Extract the (x, y) coordinate from the center of the cell holding the provided text.  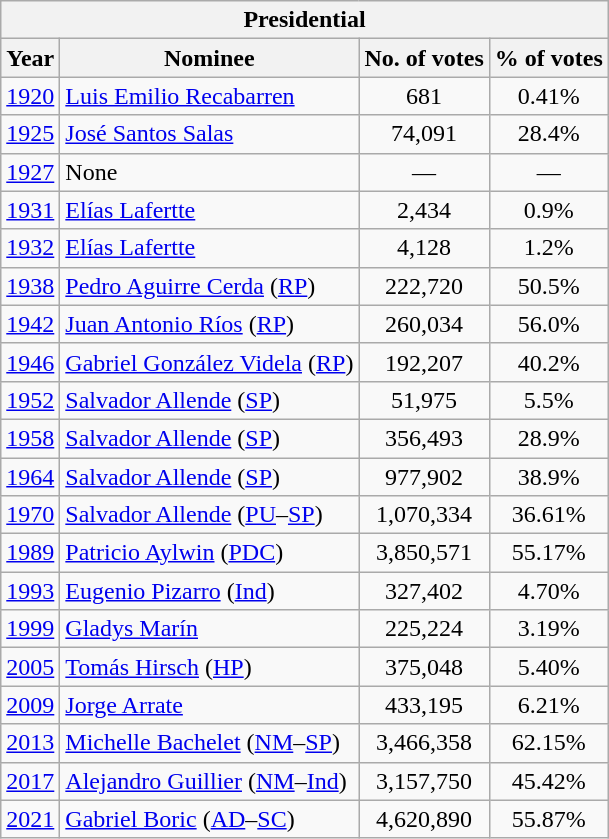
Patricio Aylwin (PDC) (210, 553)
Presidential (305, 20)
225,224 (424, 629)
Gladys Marín (210, 629)
40.2% (548, 362)
1964 (30, 477)
192,207 (424, 362)
4,620,890 (424, 819)
3,157,750 (424, 781)
Luis Emilio Recabarren (210, 96)
1958 (30, 438)
Pedro Aguirre Cerda (RP) (210, 286)
Gabriel González Videla (RP) (210, 362)
2,434 (424, 210)
Jorge Arrate (210, 705)
51,975 (424, 400)
Nominee (210, 58)
1942 (30, 324)
55.87% (548, 819)
327,402 (424, 591)
55.17% (548, 553)
Alejandro Guillier (NM–Ind) (210, 781)
1952 (30, 400)
1920 (30, 96)
2009 (30, 705)
Year (30, 58)
1,070,334 (424, 515)
Juan Antonio Ríos (RP) (210, 324)
1.2% (548, 248)
28.9% (548, 438)
1993 (30, 591)
% of votes (548, 58)
Tomás Hirsch (HP) (210, 667)
260,034 (424, 324)
1927 (30, 172)
2017 (30, 781)
62.15% (548, 743)
433,195 (424, 705)
38.9% (548, 477)
977,902 (424, 477)
1999 (30, 629)
56.0% (548, 324)
50.5% (548, 286)
Michelle Bachelet (NM–SP) (210, 743)
No. of votes (424, 58)
1946 (30, 362)
6.21% (548, 705)
1938 (30, 286)
681 (424, 96)
4.70% (548, 591)
375,048 (424, 667)
3,850,571 (424, 553)
2013 (30, 743)
None (210, 172)
5.5% (548, 400)
Eugenio Pizarro (Ind) (210, 591)
3.19% (548, 629)
356,493 (424, 438)
1932 (30, 248)
2005 (30, 667)
36.61% (548, 515)
222,720 (424, 286)
1931 (30, 210)
74,091 (424, 134)
1925 (30, 134)
3,466,358 (424, 743)
5.40% (548, 667)
1970 (30, 515)
2021 (30, 819)
Salvador Allende (PU–SP) (210, 515)
1989 (30, 553)
0.9% (548, 210)
Gabriel Boric (AD–SC) (210, 819)
28.4% (548, 134)
4,128 (424, 248)
45.42% (548, 781)
0.41% (548, 96)
José Santos Salas (210, 134)
